Capture the cell that displays the provided text and extract its [x, y] central coordinate. 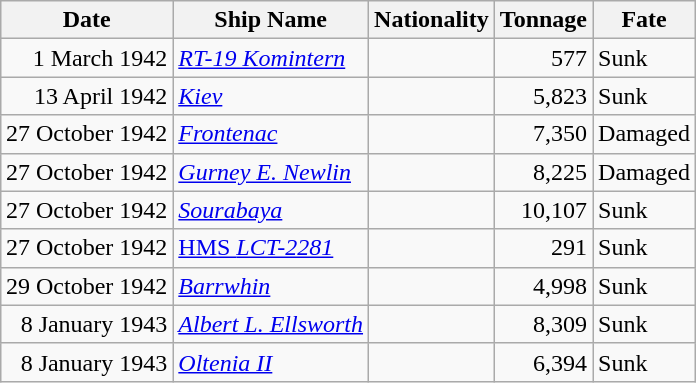
1 March 1942 [86, 58]
13 April 1942 [86, 96]
291 [543, 248]
Kiev [271, 96]
RT-19 Komintern [271, 58]
Gurney E. Newlin [271, 172]
6,394 [543, 362]
HMS LCT-2281 [271, 248]
Sourabaya [271, 210]
29 October 1942 [86, 286]
Oltenia II [271, 362]
577 [543, 58]
4,998 [543, 286]
7,350 [543, 134]
Tonnage [543, 20]
Ship Name [271, 20]
Albert L. Ellsworth [271, 324]
8,225 [543, 172]
5,823 [543, 96]
Date [86, 20]
Fate [644, 20]
Nationality [432, 20]
10,107 [543, 210]
8,309 [543, 324]
Frontenac [271, 134]
Barrwhin [271, 286]
